Capture the cell that displays the provided text and extract its (x, y) central coordinate. 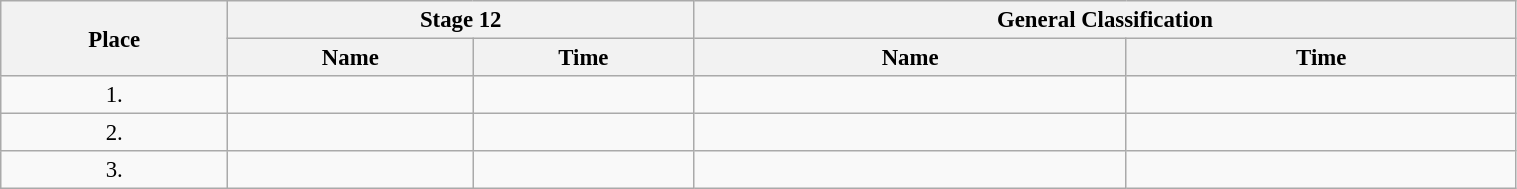
3. (114, 170)
1. (114, 95)
General Classification (1105, 20)
2. (114, 133)
Place (114, 38)
Stage 12 (461, 20)
